Scan for the cell matching the given text and deliver its [X, Y] coordinate at center. 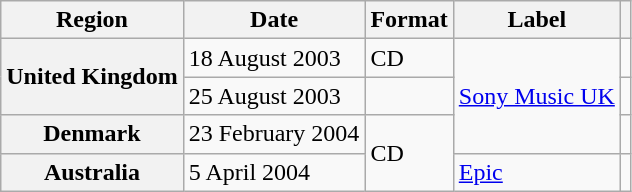
25 August 2003 [274, 96]
Region [92, 20]
Format [409, 20]
Date [274, 20]
18 August 2003 [274, 58]
Sony Music UK [536, 96]
Label [536, 20]
Australia [92, 172]
United Kingdom [92, 77]
23 February 2004 [274, 134]
Denmark [92, 134]
Epic [536, 172]
5 April 2004 [274, 172]
